Pinpoint the cell where the given text exists, returning its [x, y] midpoint coordinate. 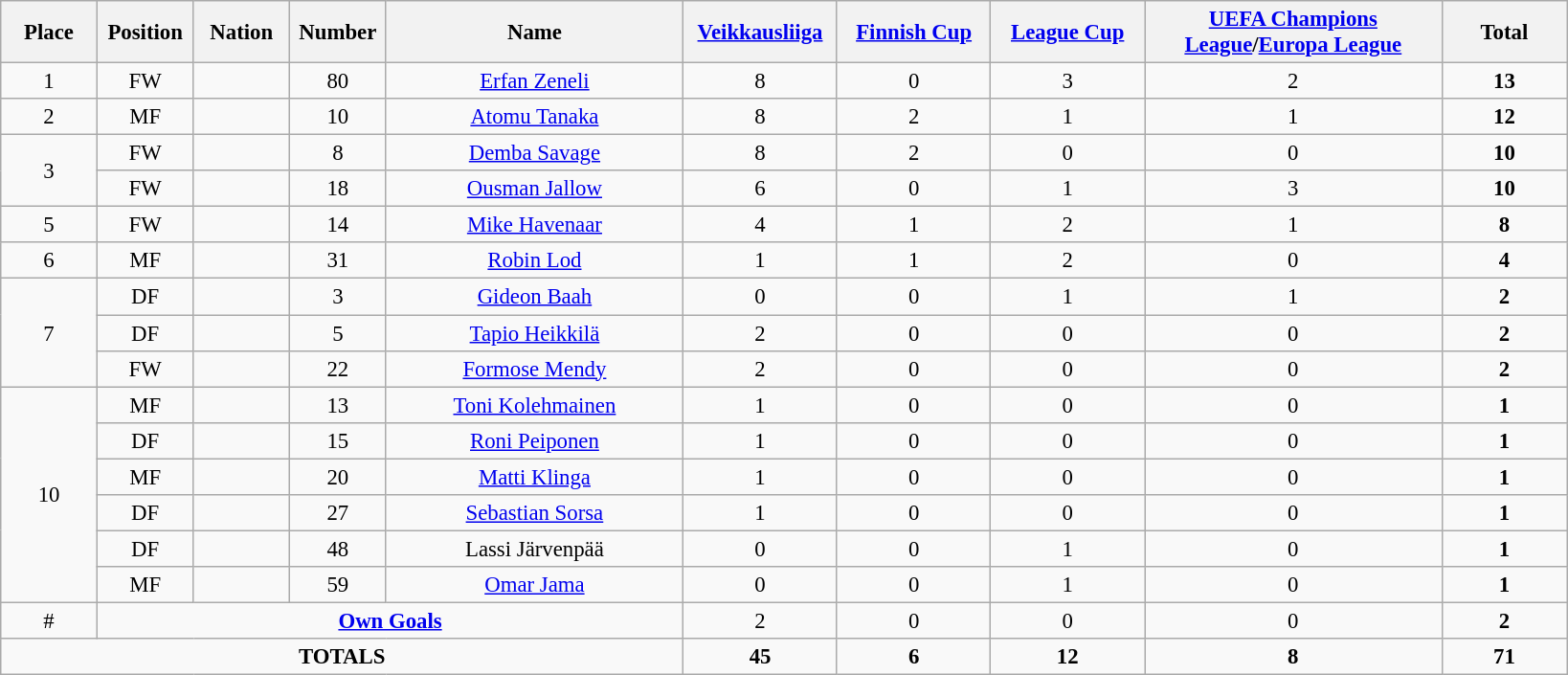
Veikkausliiga [760, 33]
48 [339, 549]
45 [760, 657]
Finnish Cup [913, 33]
Omar Jama [534, 585]
Erfan Zeneli [534, 81]
Tapio Heikkilä [534, 333]
15 [339, 440]
20 [339, 477]
80 [339, 81]
TOTALS [343, 657]
UEFA Champions League/Europa League [1294, 33]
Place [50, 33]
Total [1505, 33]
Matti Klinga [534, 477]
Lassi Järvenpää [534, 549]
Nation [241, 33]
59 [339, 585]
27 [339, 513]
Sebastian Sorsa [534, 513]
Number [339, 33]
18 [339, 189]
31 [339, 261]
Formose Mendy [534, 369]
# [50, 620]
Position [146, 33]
Robin Lod [534, 261]
Gideon Baah [534, 297]
7 [50, 333]
14 [339, 225]
71 [1505, 657]
Own Goals [390, 620]
Mike Havenaar [534, 225]
Ousman Jallow [534, 189]
Atomu Tanaka [534, 117]
Toni Kolehmainen [534, 405]
22 [339, 369]
Name [534, 33]
League Cup [1068, 33]
Demba Savage [534, 153]
Roni Peiponen [534, 440]
